Provide the [x, y] coordinate of the cell's center where the given text is located.  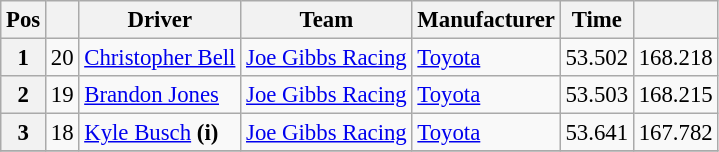
Brandon Jones [160, 95]
2 [24, 95]
Time [596, 20]
Manufacturer [486, 20]
20 [62, 58]
Team [326, 20]
168.218 [676, 58]
19 [62, 95]
Christopher Bell [160, 58]
3 [24, 133]
1 [24, 58]
53.502 [596, 58]
168.215 [676, 95]
Kyle Busch (i) [160, 133]
18 [62, 133]
Pos [24, 20]
Driver [160, 20]
53.503 [596, 95]
53.641 [596, 133]
167.782 [676, 133]
